Output the (X, Y) coordinate of the center of the cell containing the given text.  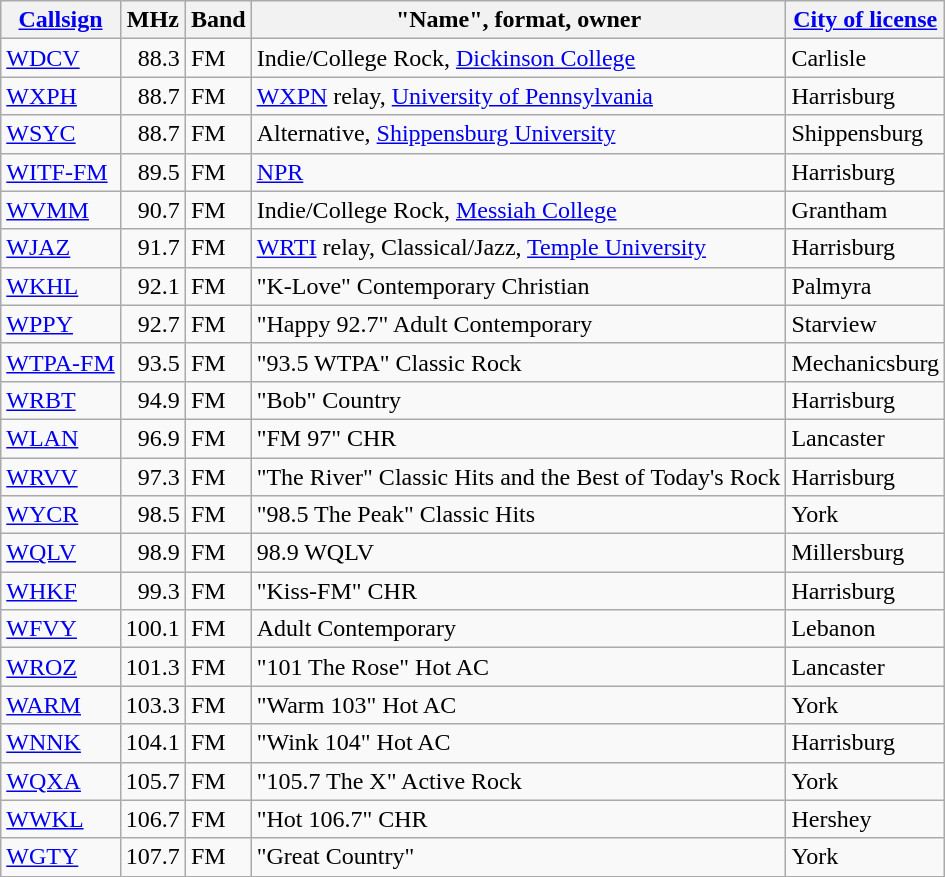
89.5 (152, 172)
Alternative, Shippensburg University (518, 134)
WJAZ (61, 248)
"Name", format, owner (518, 20)
103.3 (152, 705)
94.9 (152, 400)
Grantham (866, 210)
"93.5 WTPA" Classic Rock (518, 362)
WFVY (61, 629)
98.9 WQLV (518, 553)
WITF-FM (61, 172)
"101 The Rose" Hot AC (518, 667)
98.5 (152, 515)
WPPY (61, 324)
WQLV (61, 553)
Callsign (61, 20)
98.9 (152, 553)
"Warm 103" Hot AC (518, 705)
WRBT (61, 400)
Band (218, 20)
Carlisle (866, 58)
92.7 (152, 324)
WWKL (61, 819)
WQXA (61, 781)
WRVV (61, 477)
Indie/College Rock, Messiah College (518, 210)
Hershey (866, 819)
City of license (866, 20)
WROZ (61, 667)
WGTY (61, 857)
"K-Love" Contemporary Christian (518, 286)
Millersburg (866, 553)
NPR (518, 172)
WVMM (61, 210)
91.7 (152, 248)
107.7 (152, 857)
"Happy 92.7" Adult Contemporary (518, 324)
101.3 (152, 667)
"Kiss-FM" CHR (518, 591)
97.3 (152, 477)
Starview (866, 324)
"Bob" Country (518, 400)
Mechanicsburg (866, 362)
WKHL (61, 286)
100.1 (152, 629)
WXPN relay, University of Pennsylvania (518, 96)
90.7 (152, 210)
Lebanon (866, 629)
"105.7 The X" Active Rock (518, 781)
WNNK (61, 743)
"Great Country" (518, 857)
Shippensburg (866, 134)
105.7 (152, 781)
WRTI relay, Classical/Jazz, Temple University (518, 248)
WYCR (61, 515)
MHz (152, 20)
"98.5 The Peak" Classic Hits (518, 515)
"Wink 104" Hot AC (518, 743)
WTPA-FM (61, 362)
WHKF (61, 591)
WXPH (61, 96)
88.3 (152, 58)
WDCV (61, 58)
WLAN (61, 438)
"Hot 106.7" CHR (518, 819)
Palmyra (866, 286)
WARM (61, 705)
106.7 (152, 819)
"The River" Classic Hits and the Best of Today's Rock (518, 477)
"FM 97" CHR (518, 438)
WSYC (61, 134)
93.5 (152, 362)
104.1 (152, 743)
96.9 (152, 438)
Indie/College Rock, Dickinson College (518, 58)
99.3 (152, 591)
Adult Contemporary (518, 629)
92.1 (152, 286)
